Determine the [X, Y] coordinate at the center of the cell enclosing the given text.  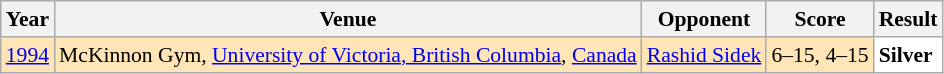
6–15, 4–15 [820, 55]
Rashid Sidek [704, 55]
Venue [348, 19]
1994 [28, 55]
Score [820, 19]
Result [908, 19]
Year [28, 19]
Opponent [704, 19]
McKinnon Gym, University of Victoria, British Columbia, Canada [348, 55]
Silver [908, 55]
